Capture the cell that displays the provided text and extract its [X, Y] central coordinate. 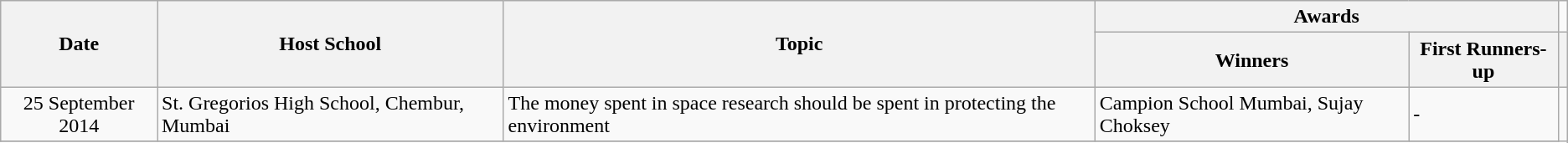
Awards [1327, 17]
Campion School Mumbai, Sujay Choksey [1251, 114]
- [1483, 114]
St. Gregorios High School, Chembur, Mumbai [331, 114]
Topic [799, 43]
25 September 2014 [79, 114]
Winners [1251, 60]
The money spent in space research should be spent in protecting the environment [799, 114]
First Runners-up [1483, 60]
Date [79, 43]
Host School [331, 43]
